Extract the [x, y] coordinate from the center of the cell holding the provided text.  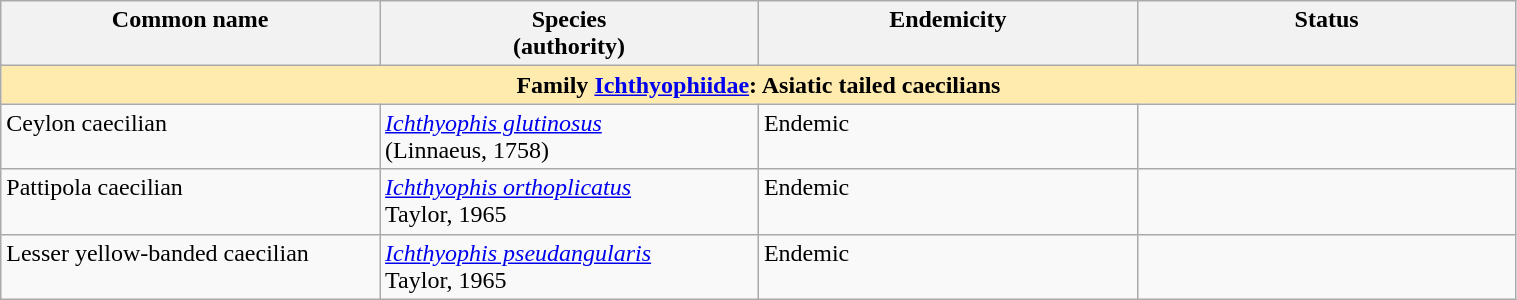
Ichthyophis pseudangularisTaylor, 1965 [570, 266]
Ichthyophis orthoplicatusTaylor, 1965 [570, 202]
Ceylon caecilian [190, 136]
Common name [190, 34]
Lesser yellow-banded caecilian [190, 266]
Ichthyophis glutinosus(Linnaeus, 1758) [570, 136]
Status [1326, 34]
Family Ichthyophiidae: Asiatic tailed caecilians [758, 85]
Pattipola caecilian [190, 202]
Species(authority) [570, 34]
Endemicity [948, 34]
